Extract the [x, y] coordinate from the center of the cell holding the provided text.  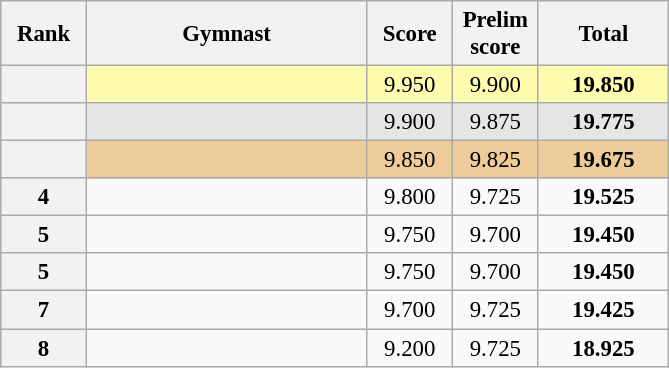
7 [44, 310]
4 [44, 197]
Total [604, 34]
19.850 [604, 85]
Prelim score [496, 34]
9.850 [410, 160]
Score [410, 34]
18.925 [604, 348]
19.675 [604, 160]
19.525 [604, 197]
Gymnast [226, 34]
9.825 [496, 160]
9.950 [410, 85]
8 [44, 348]
19.425 [604, 310]
9.875 [496, 122]
Rank [44, 34]
9.200 [410, 348]
19.775 [604, 122]
9.800 [410, 197]
